Return the (X, Y) coordinate for the center point of the cell that contains the specified text.  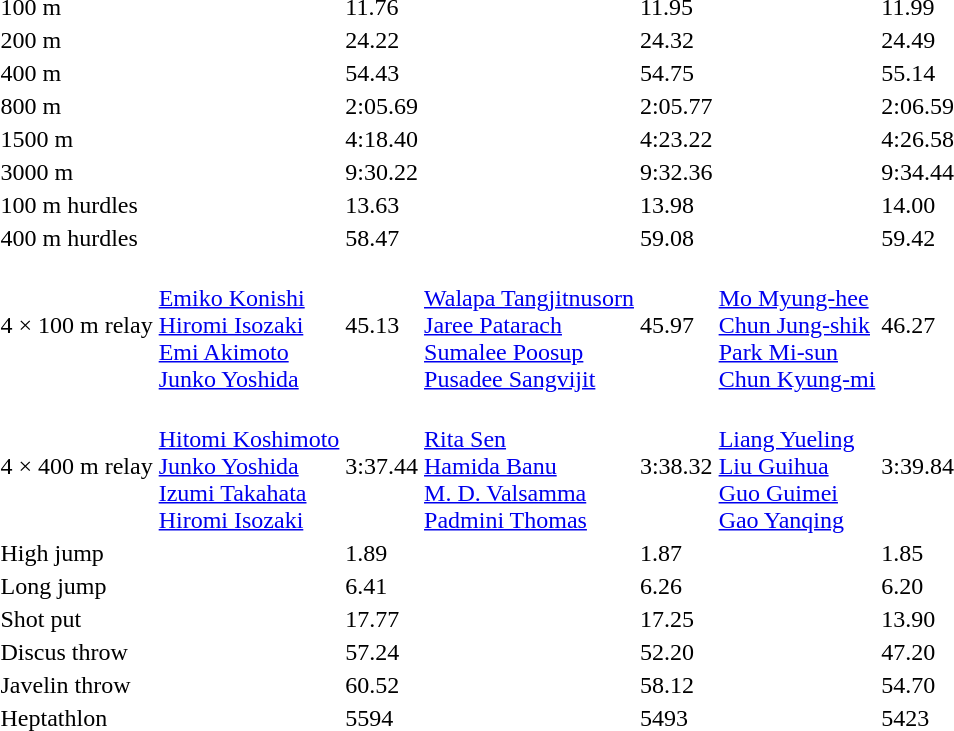
17.25 (676, 619)
13.63 (382, 205)
Liang YuelingLiu GuihuaGuo GuimeiGao Yanqing (797, 466)
9:30.22 (382, 172)
60.52 (382, 685)
45.13 (382, 325)
1.87 (676, 553)
13.98 (676, 205)
24.22 (382, 40)
54.43 (382, 73)
4:18.40 (382, 139)
4:23.22 (676, 139)
Emiko KonishiHiromi IsozakiEmi AkimotoJunko Yoshida (249, 325)
2:05.69 (382, 106)
58.47 (382, 238)
6.41 (382, 586)
57.24 (382, 652)
52.20 (676, 652)
45.97 (676, 325)
9:32.36 (676, 172)
54.75 (676, 73)
6.26 (676, 586)
1.89 (382, 553)
Mo Myung-heeChun Jung-shikPark Mi-sunChun Kyung-mi (797, 325)
Rita SenHamida BanuM. D. ValsammaPadmini Thomas (530, 466)
3:38.32 (676, 466)
58.12 (676, 685)
Hitomi KoshimotoJunko YoshidaIzumi TakahataHiromi Isozaki (249, 466)
59.08 (676, 238)
17.77 (382, 619)
2:05.77 (676, 106)
Walapa TangjitnusornJaree PatarachSumalee PoosupPusadee Sangvijit (530, 325)
24.32 (676, 40)
3:37.44 (382, 466)
